Capture the cell that displays the provided text and extract its [x, y] central coordinate. 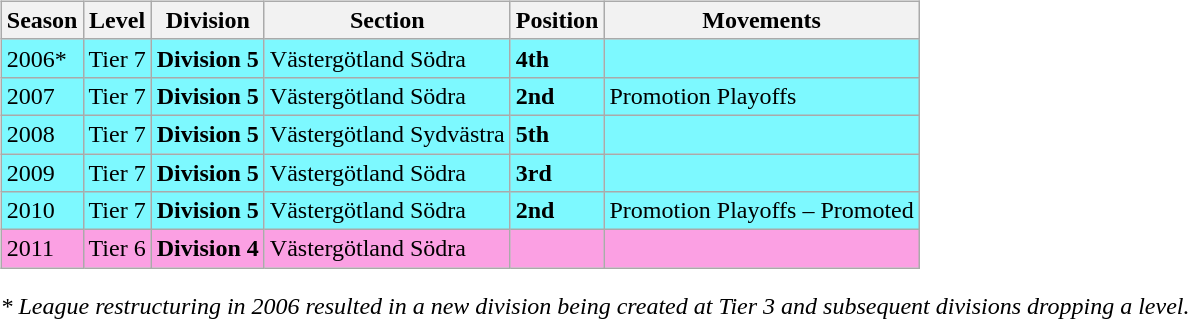
Promotion Playoffs – Promoted [762, 211]
Division 4 [208, 249]
Position [557, 20]
3rd [557, 173]
2011 [42, 249]
2008 [42, 134]
Tier 6 [117, 249]
Movements [762, 20]
5th [557, 134]
4th [557, 58]
Level [117, 20]
2010 [42, 211]
Promotion Playoffs [762, 96]
2006* [42, 58]
2009 [42, 173]
Division [208, 20]
Season [42, 20]
Västergötland Sydvästra [387, 134]
Section [387, 20]
2007 [42, 96]
